Determine the (x, y) coordinate at the center of the cell enclosing the given text.  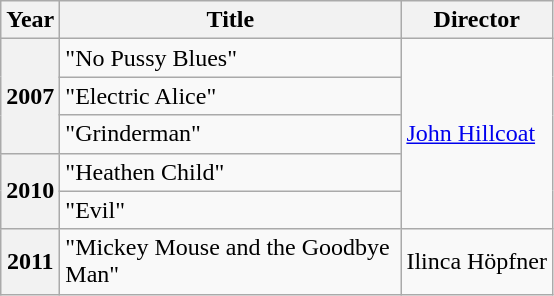
Director (477, 20)
"No Pussy Blues" (230, 58)
"Mickey Mouse and the Goodbye Man" (230, 262)
2010 (30, 191)
"Electric Alice" (230, 96)
Title (230, 20)
2011 (30, 262)
2007 (30, 96)
John Hillcoat (477, 134)
"Heathen Child" (230, 172)
"Evil" (230, 210)
Ilinca Höpfner (477, 262)
"Grinderman" (230, 134)
Year (30, 20)
